Return (X, Y) of the center of cell containing provided text 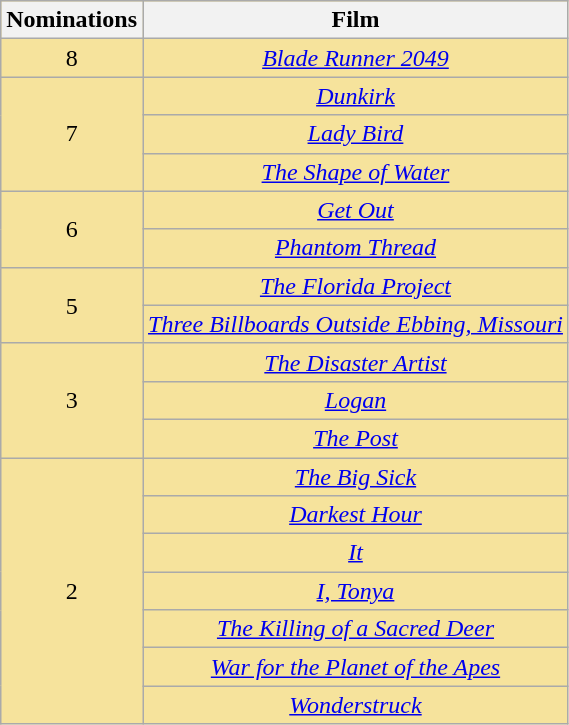
Dunkirk (355, 96)
Darkest Hour (355, 515)
6 (72, 229)
3 (72, 400)
I, Tonya (355, 591)
The Big Sick (355, 477)
7 (72, 134)
It (355, 553)
War for the Planet of the Apes (355, 667)
Phantom Thread (355, 248)
Lady Bird (355, 134)
Film (355, 20)
5 (72, 305)
Blade Runner 2049 (355, 58)
Get Out (355, 210)
The Florida Project (355, 286)
The Killing of a Sacred Deer (355, 629)
The Disaster Artist (355, 362)
2 (72, 591)
Three Billboards Outside Ebbing, Missouri (355, 324)
8 (72, 58)
The Post (355, 438)
Wonderstruck (355, 705)
The Shape of Water (355, 172)
Nominations (72, 20)
Logan (355, 400)
